For the text-containing cell, return its midpoint in (X, Y) coordinate format. 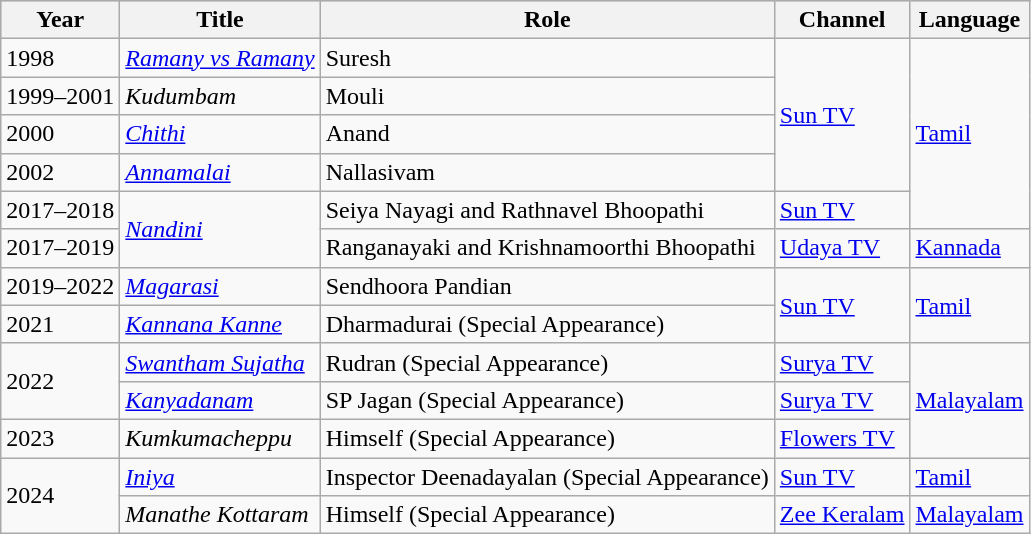
Anand (547, 134)
Inspector Deenadayalan (Special Appearance) (547, 477)
Title (220, 20)
Kannada (970, 248)
Dharmadurai (Special Appearance) (547, 324)
Channel (842, 20)
1998 (60, 58)
2000 (60, 134)
Language (970, 20)
2017–2018 (60, 210)
Kanyadanam (220, 400)
2019–2022 (60, 286)
SP Jagan (Special Appearance) (547, 400)
Kumkumacheppu (220, 438)
Sendhoora Pandian (547, 286)
Annamalai (220, 172)
2022 (60, 381)
2023 (60, 438)
2002 (60, 172)
Rudran (Special Appearance) (547, 362)
Ramany vs Ramany (220, 58)
Kannana Kanne (220, 324)
1999–2001 (60, 96)
Manathe Kottaram (220, 515)
Suresh (547, 58)
Role (547, 20)
Udaya TV (842, 248)
Iniya (220, 477)
Nallasivam (547, 172)
Year (60, 20)
Zee Keralam (842, 515)
2021 (60, 324)
Magarasi (220, 286)
Swantham Sujatha (220, 362)
Nandini (220, 229)
Mouli (547, 96)
Ranganayaki and Krishnamoorthi Bhoopathi (547, 248)
Chithi (220, 134)
2017–2019 (60, 248)
2024 (60, 496)
Seiya Nayagi and Rathnavel Bhoopathi (547, 210)
Flowers TV (842, 438)
Kudumbam (220, 96)
